Return [X, Y] of the center of cell containing provided text 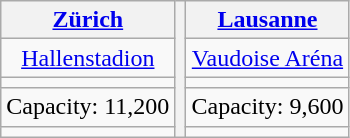
Lausanne [268, 20]
Capacity: 9,600 [268, 107]
Capacity: 11,200 [88, 107]
Vaudoise Aréna [268, 58]
Zürich [88, 20]
Hallenstadion [88, 58]
